Identify which cell holds the provided text, then report its [x, y] central coordinate. 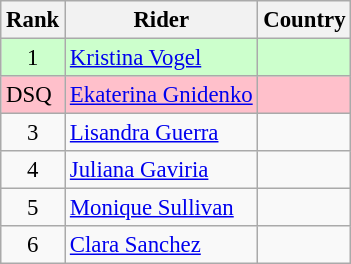
Rider [162, 20]
1 [33, 58]
Clara Sanchez [162, 245]
5 [33, 208]
Juliana Gaviria [162, 170]
Country [304, 20]
6 [33, 245]
DSQ [33, 95]
Lisandra Guerra [162, 133]
Rank [33, 20]
Kristina Vogel [162, 58]
Monique Sullivan [162, 208]
Ekaterina Gnidenko [162, 95]
3 [33, 133]
4 [33, 170]
